Scan for the cell matching the given text and deliver its [X, Y] coordinate at center. 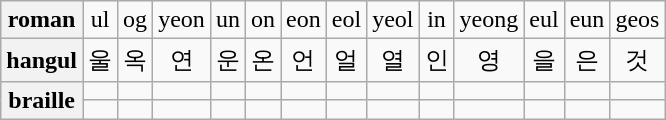
geos [638, 20]
언 [303, 60]
og [136, 20]
on [262, 20]
ul [100, 20]
hangul [42, 60]
울 [100, 60]
yeon [182, 20]
영 [489, 60]
옥 [136, 60]
in [436, 20]
얼 [346, 60]
연 [182, 60]
eol [346, 20]
eon [303, 20]
온 [262, 60]
yeong [489, 20]
braille [42, 100]
을 [544, 60]
인 [436, 60]
열 [393, 60]
eul [544, 20]
roman [42, 20]
eun [587, 20]
운 [228, 60]
un [228, 20]
yeol [393, 20]
것 [638, 60]
은 [587, 60]
